Capture the cell that displays the provided text and extract its (X, Y) central coordinate. 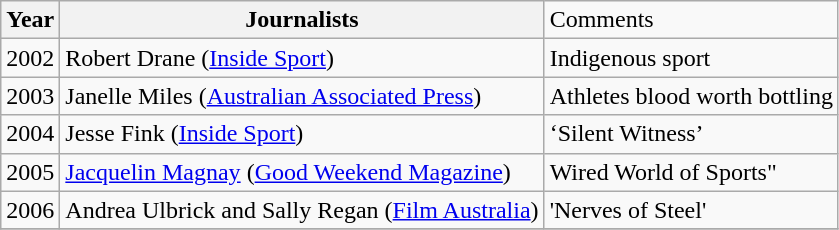
2006 (30, 210)
Athletes blood worth bottling (691, 96)
2003 (30, 96)
2005 (30, 172)
Wired World of Sports" (691, 172)
Robert Drane (Inside Sport) (302, 58)
Indigenous sport (691, 58)
Janelle Miles (Australian Associated Press) (302, 96)
'Nerves of Steel' (691, 210)
Jacquelin Magnay (Good Weekend Magazine) (302, 172)
Jesse Fink (Inside Sport) (302, 134)
Year (30, 20)
2004 (30, 134)
Journalists (302, 20)
2002 (30, 58)
Andrea Ulbrick and Sally Regan (Film Australia) (302, 210)
Comments (691, 20)
‘Silent Witness’ (691, 134)
